Provide the (x, y) coordinate of the cell's center where the given text is located.  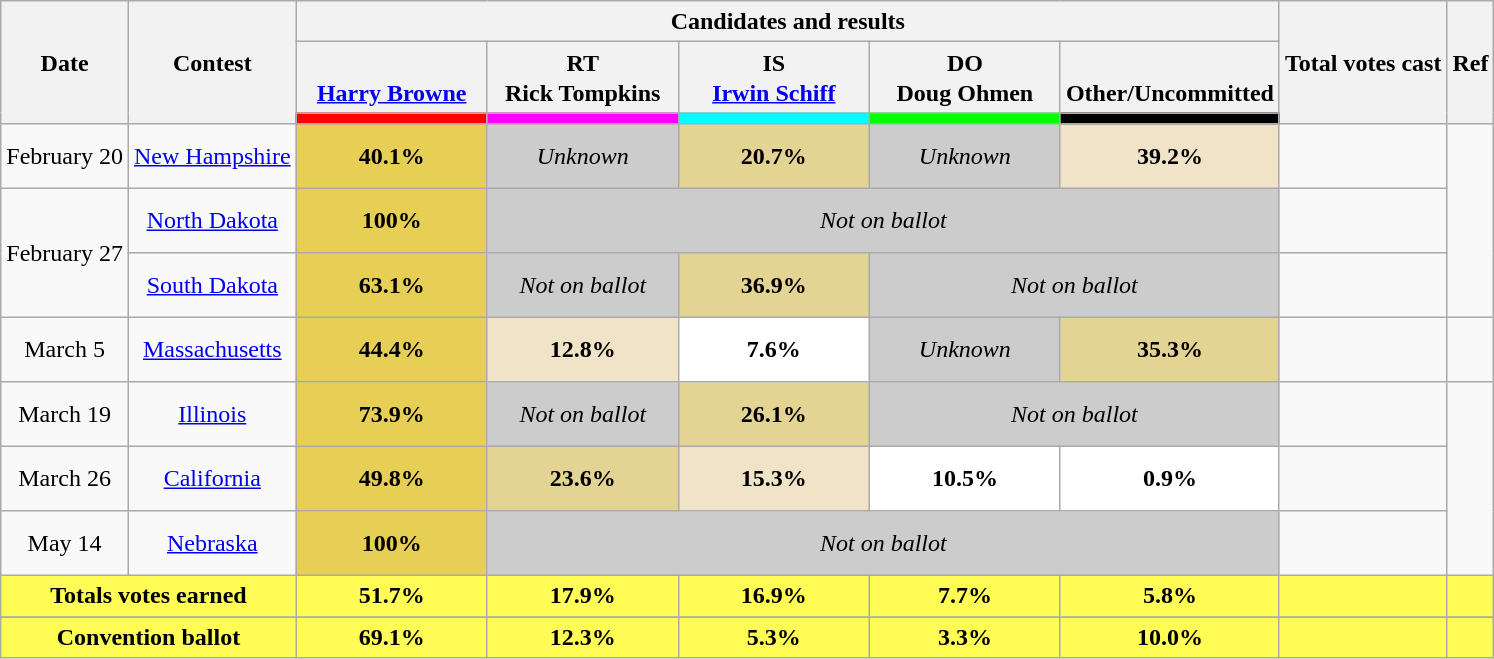
5.3% (774, 636)
Harry Browne (392, 78)
73.9% (392, 414)
7.6% (774, 349)
New Hampshire (212, 156)
36.9% (774, 285)
20.7% (774, 156)
5.8% (1170, 596)
February 20 (65, 156)
May 14 (65, 543)
49.8% (392, 478)
39.2% (1170, 156)
South Dakota (212, 285)
Date (65, 62)
3.3% (964, 636)
15.3% (774, 478)
Massachusetts (212, 349)
RTRick Tompkins (582, 78)
February 27 (65, 252)
23.6% (582, 478)
0.9% (1170, 478)
March 5 (65, 349)
March 26 (65, 478)
10.5% (964, 478)
63.1% (392, 285)
Illinois (212, 414)
Other/Uncommitted (1170, 78)
69.1% (392, 636)
16.9% (774, 596)
Totals votes earned (148, 596)
26.1% (774, 414)
North Dakota (212, 220)
12.3% (582, 636)
51.7% (392, 596)
DODoug Ohmen (964, 78)
17.9% (582, 596)
California (212, 478)
Total votes cast (1363, 62)
Contest (212, 62)
10.0% (1170, 636)
Ref (1470, 62)
March 19 (65, 414)
Convention ballot (148, 636)
Candidates and results (788, 22)
40.1% (392, 156)
ISIrwin Schiff (774, 78)
7.7% (964, 596)
12.8% (582, 349)
Nebraska (212, 543)
44.4% (392, 349)
35.3% (1170, 349)
